Capture the cell that displays the provided text and extract its (x, y) central coordinate. 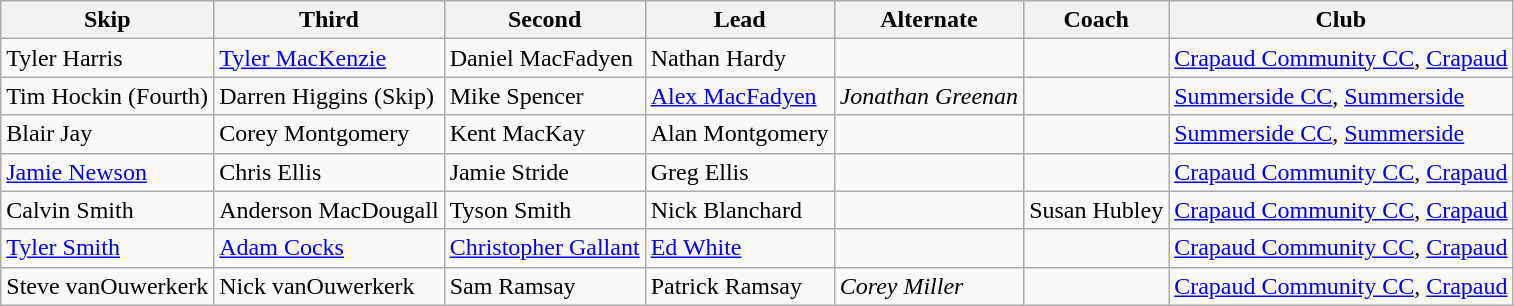
Jamie Newson (108, 172)
Tyler Harris (108, 58)
Alan Montgomery (740, 134)
Patrick Ramsay (740, 286)
Second (544, 20)
Calvin Smith (108, 210)
Coach (1096, 20)
Daniel MacFadyen (544, 58)
Kent MacKay (544, 134)
Christopher Gallant (544, 248)
Ed White (740, 248)
Nick vanOuwerkerk (329, 286)
Tyson Smith (544, 210)
Corey Montgomery (329, 134)
Nathan Hardy (740, 58)
Skip (108, 20)
Tyler Smith (108, 248)
Tyler MacKenzie (329, 58)
Steve vanOuwerkerk (108, 286)
Chris Ellis (329, 172)
Anderson MacDougall (329, 210)
Adam Cocks (329, 248)
Greg Ellis (740, 172)
Jamie Stride (544, 172)
Sam Ramsay (544, 286)
Darren Higgins (Skip) (329, 96)
Alternate (928, 20)
Susan Hubley (1096, 210)
Third (329, 20)
Club (1341, 20)
Jonathan Greenan (928, 96)
Blair Jay (108, 134)
Tim Hockin (Fourth) (108, 96)
Corey Miller (928, 286)
Nick Blanchard (740, 210)
Alex MacFadyen (740, 96)
Lead (740, 20)
Mike Spencer (544, 96)
